Output the [x, y] coordinate of the center of the cell containing the given text.  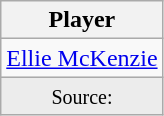
Player [82, 20]
Ellie McKenzie [82, 58]
Source: [82, 96]
